Search for the cell housing the specified text and yield its [x, y] center coordinate. 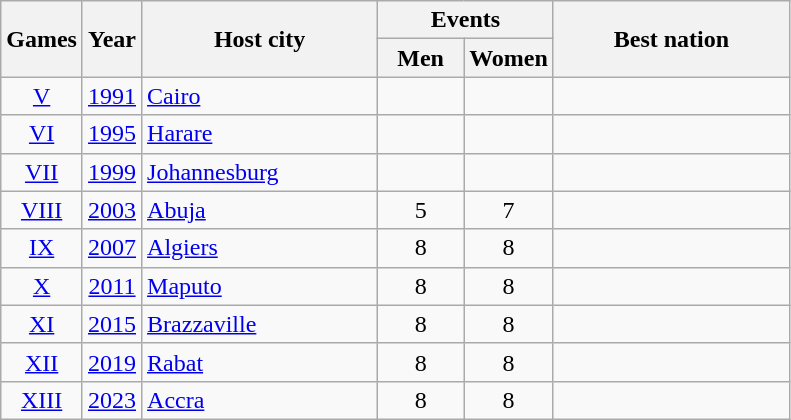
XI [42, 324]
Rabat [260, 362]
2007 [112, 248]
Women [509, 58]
XIII [42, 400]
1999 [112, 172]
Best nation [671, 39]
Cairo [260, 96]
Johannesburg [260, 172]
2019 [112, 362]
X [42, 286]
Events [466, 20]
V [42, 96]
VI [42, 134]
XII [42, 362]
2023 [112, 400]
7 [509, 210]
VII [42, 172]
Algiers [260, 248]
Men [421, 58]
Abuja [260, 210]
2003 [112, 210]
Games [42, 39]
2015 [112, 324]
1991 [112, 96]
IX [42, 248]
5 [421, 210]
Harare [260, 134]
Accra [260, 400]
2011 [112, 286]
1995 [112, 134]
Maputo [260, 286]
Year [112, 39]
Host city [260, 39]
VIII [42, 210]
Brazzaville [260, 324]
